Locate the cell with the specified text and output its [X, Y] center coordinate. 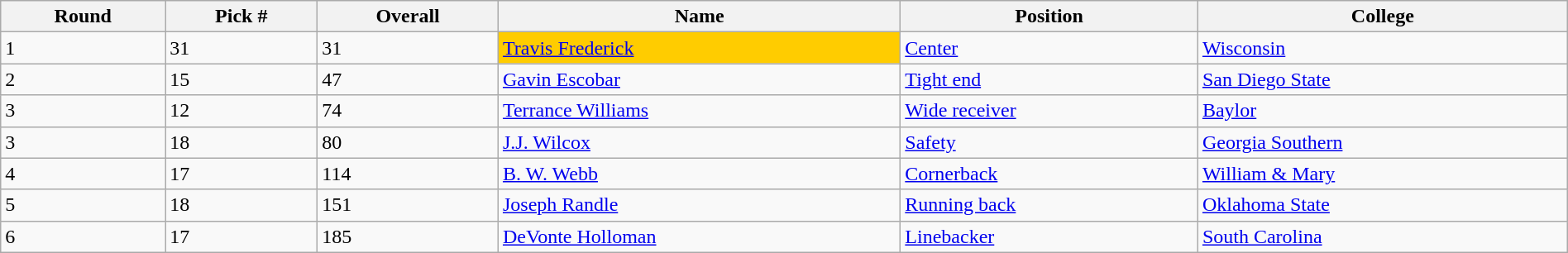
Name [699, 17]
Terrance Williams [699, 111]
Center [1049, 48]
J.J. Wilcox [699, 142]
Cornerback [1049, 174]
Oklahoma State [1383, 205]
47 [409, 79]
1 [83, 48]
Tight end [1049, 79]
Linebacker [1049, 236]
74 [409, 111]
2 [83, 79]
15 [241, 79]
151 [409, 205]
William & Mary [1383, 174]
South Carolina [1383, 236]
B. W. Webb [699, 174]
Travis Frederick [699, 48]
4 [83, 174]
College [1383, 17]
Wide receiver [1049, 111]
Georgia Southern [1383, 142]
Wisconsin [1383, 48]
185 [409, 236]
6 [83, 236]
San Diego State [1383, 79]
Joseph Randle [699, 205]
5 [83, 205]
Gavin Escobar [699, 79]
Baylor [1383, 111]
DeVonte Holloman [699, 236]
Safety [1049, 142]
Pick # [241, 17]
Round [83, 17]
114 [409, 174]
Position [1049, 17]
80 [409, 142]
Overall [409, 17]
12 [241, 111]
Running back [1049, 205]
